From the cell containing the given text, extract its center point as [x, y] coordinate. 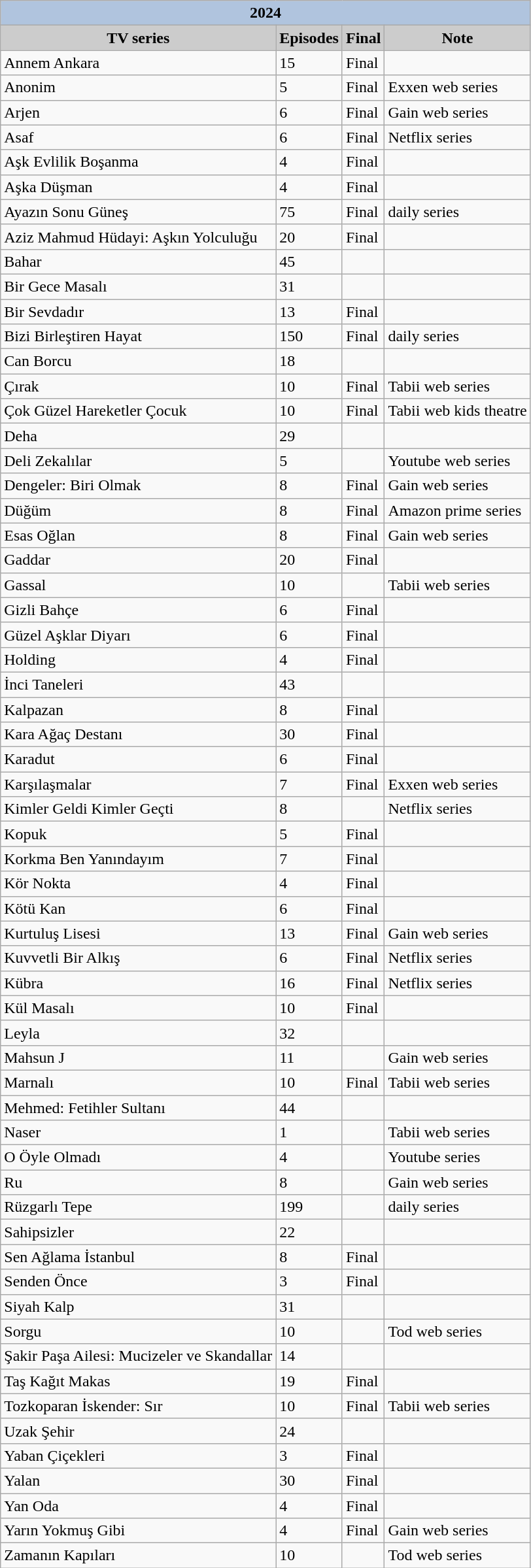
Kopuk [139, 834]
Kurtuluş Lisesi [139, 933]
Sorgu [139, 1331]
Bir Sevdadır [139, 312]
Bahar [139, 261]
Tabii web kids theatre [458, 411]
Kara Ağaç Destanı [139, 735]
Kötü Kan [139, 909]
2024 [265, 13]
O Öyle Olmadı [139, 1158]
199 [309, 1207]
11 [309, 1058]
TV series [139, 38]
Note [458, 38]
Kalpazan [139, 709]
Güzel Aşklar Diyarı [139, 635]
Bizi Birleştiren Hayat [139, 337]
43 [309, 684]
Deli Zekalılar [139, 461]
Bir Gece Masalı [139, 286]
75 [309, 212]
Annem Ankara [139, 63]
Yaban Çiçekleri [139, 1456]
Çırak [139, 386]
Gassal [139, 585]
Aşka Düşman [139, 187]
Gizli Bahçe [139, 610]
Korkma Ben Yanındayım [139, 859]
Aşk Evlilik Boşanma [139, 162]
14 [309, 1356]
150 [309, 337]
16 [309, 983]
Düğüm [139, 510]
Dengeler: Biri Olmak [139, 486]
Can Borcu [139, 361]
19 [309, 1381]
32 [309, 1033]
Rüzgarlı Tepe [139, 1207]
Ru [139, 1182]
Asaf [139, 137]
Deha [139, 436]
Zamanın Kapıları [139, 1556]
29 [309, 436]
44 [309, 1108]
Kör Nokta [139, 884]
Karadut [139, 759]
Mehmed: Fetihler Sultanı [139, 1108]
1 [309, 1133]
Arjen [139, 112]
İnci Taneleri [139, 684]
Çok Güzel Hareketler Çocuk [139, 411]
Sen Ağlama İstanbul [139, 1257]
45 [309, 261]
Holding [139, 659]
Kübra [139, 983]
Kuvvetli Bir Alkış [139, 958]
Karşılaşmalar [139, 784]
Youtube web series [458, 461]
Episodes [309, 38]
Yalan [139, 1480]
Naser [139, 1133]
Yan Oda [139, 1505]
Marnalı [139, 1082]
Aziz Mahmud Hüdayi: Aşkın Yolculuğu [139, 237]
Taş Kağıt Makas [139, 1381]
18 [309, 361]
Yarın Yokmuş Gibi [139, 1531]
Anonim [139, 88]
Senden Önce [139, 1282]
Mahsun J [139, 1058]
Youtube series [458, 1158]
Amazon prime series [458, 510]
15 [309, 63]
Gaddar [139, 560]
Kimler Geldi Kimler Geçti [139, 809]
Ayazın Sonu Güneş [139, 212]
Uzak Şehir [139, 1431]
Esas Oğlan [139, 535]
Leyla [139, 1033]
Kül Masalı [139, 1008]
Tozkoparan İskender: Sır [139, 1406]
Sahipsizler [139, 1232]
24 [309, 1431]
Şakir Paşa Ailesi: Mucizeler ve Skandallar [139, 1356]
22 [309, 1232]
Siyah Kalp [139, 1307]
